Return (x, y) of the center of cell containing provided text 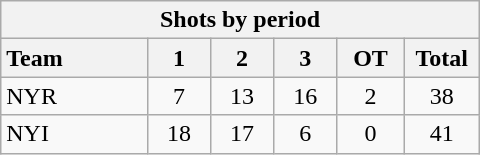
13 (242, 96)
18 (178, 134)
6 (306, 134)
41 (442, 134)
OT (371, 58)
NYI (74, 134)
Total (442, 58)
38 (442, 96)
Shots by period (240, 20)
Team (74, 58)
0 (371, 134)
1 (178, 58)
17 (242, 134)
16 (306, 96)
7 (178, 96)
NYR (74, 96)
3 (306, 58)
